Find where the given text appears and provide that cell's center as (x, y) coordinate. 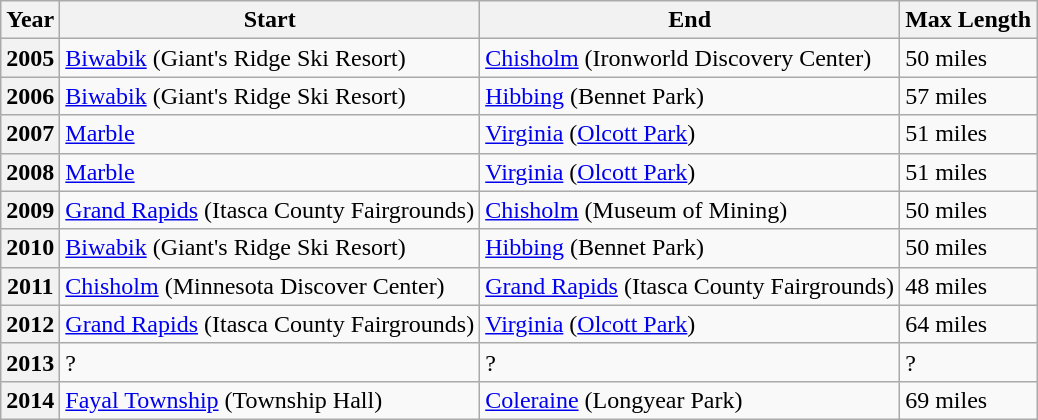
2007 (30, 134)
2012 (30, 324)
2006 (30, 96)
2014 (30, 400)
2005 (30, 58)
Chisholm (Minnesota Discover Center) (270, 286)
Coleraine (Longyear Park) (690, 400)
End (690, 20)
2010 (30, 248)
Fayal Township (Township Hall) (270, 400)
2013 (30, 362)
64 miles (968, 324)
Year (30, 20)
Chisholm (Ironworld Discovery Center) (690, 58)
Start (270, 20)
2008 (30, 172)
2009 (30, 210)
Chisholm (Museum of Mining) (690, 210)
48 miles (968, 286)
57 miles (968, 96)
2011 (30, 286)
Max Length (968, 20)
69 miles (968, 400)
